Identify which cell holds the provided text, then report its [X, Y] central coordinate. 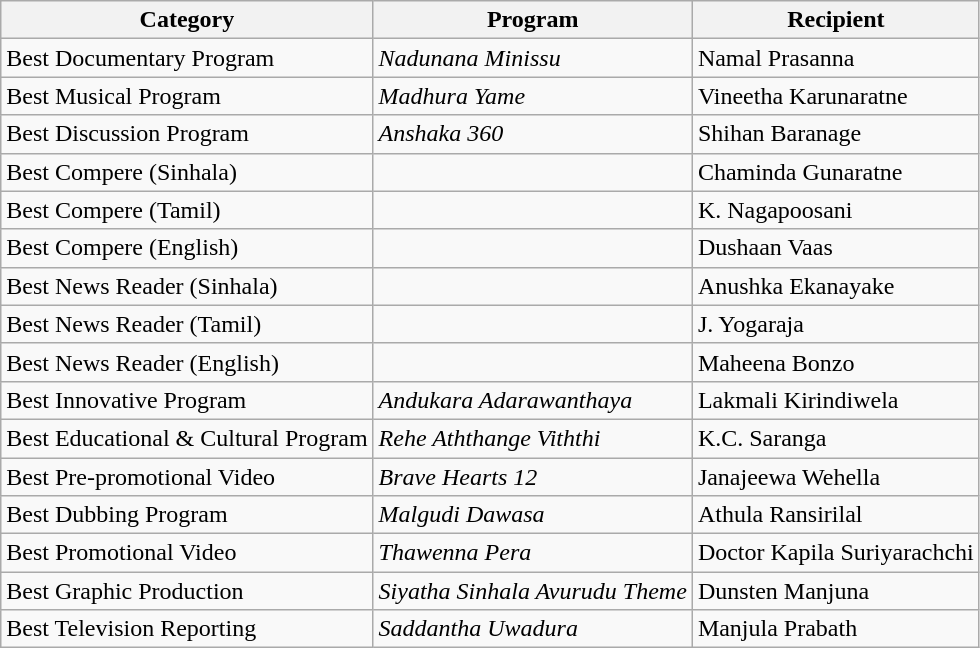
Athula Ransirilal [836, 515]
Chaminda Gunaratne [836, 172]
Thawenna Pera [532, 553]
Vineetha Karunaratne [836, 96]
K.C. Saranga [836, 438]
Best News Reader (Sinhala) [187, 286]
Best Promotional Video [187, 553]
Best Musical Program [187, 96]
Shihan Baranage [836, 134]
Best Innovative Program [187, 400]
Best Pre-promotional Video [187, 477]
Best News Reader (English) [187, 362]
Recipient [836, 20]
Lakmali Kirindiwela [836, 400]
Rehe Aththange Viththi [532, 438]
Malgudi Dawasa [532, 515]
Best Compere (English) [187, 248]
Anshaka 360 [532, 134]
Dushaan Vaas [836, 248]
Siyatha Sinhala Avurudu Theme [532, 591]
Best Educational & Cultural Program [187, 438]
Namal Prasanna [836, 58]
Program [532, 20]
Best Compere (Tamil) [187, 210]
Best Dubbing Program [187, 515]
Best Compere (Sinhala) [187, 172]
Brave Hearts 12 [532, 477]
Best Graphic Production [187, 591]
Madhura Yame [532, 96]
Best Television Reporting [187, 629]
Saddantha Uwadura [532, 629]
Andukara Adarawanthaya [532, 400]
Maheena Bonzo [836, 362]
Nadunana Minissu [532, 58]
Dunsten Manjuna [836, 591]
Janajeewa Wehella [836, 477]
K. Nagapoosani [836, 210]
Anushka Ekanayake [836, 286]
Manjula Prabath [836, 629]
Best Discussion Program [187, 134]
J. Yogaraja [836, 324]
Best News Reader (Tamil) [187, 324]
Best Documentary Program [187, 58]
Doctor Kapila Suriyarachchi [836, 553]
Category [187, 20]
